Pinpoint the cell where the given text exists, returning its [x, y] midpoint coordinate. 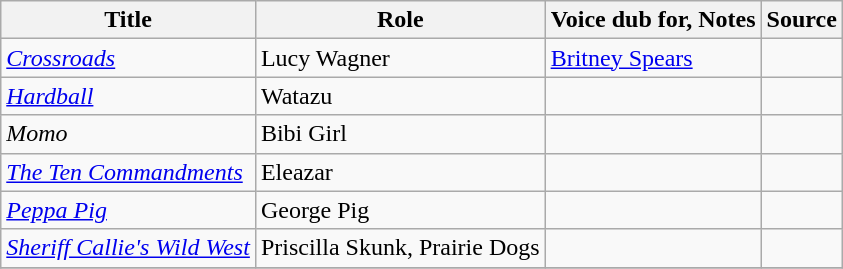
Sheriff Callie's Wild West [128, 248]
Bibi Girl [400, 134]
Crossroads [128, 58]
Lucy Wagner [400, 58]
Peppa Pig [128, 210]
Title [128, 20]
George Pig [400, 210]
Voice dub for, Notes [653, 20]
Priscilla Skunk, Prairie Dogs [400, 248]
Hardball [128, 96]
Role [400, 20]
Britney Spears [653, 58]
Watazu [400, 96]
Source [802, 20]
The Ten Commandments [128, 172]
Momo [128, 134]
Eleazar [400, 172]
